For the text-containing cell, return its midpoint in [X, Y] coordinate format. 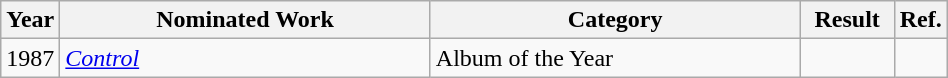
Control [245, 58]
Year [30, 20]
1987 [30, 58]
Category [615, 20]
Ref. [920, 20]
Nominated Work [245, 20]
Album of the Year [615, 58]
Result [847, 20]
